Provide the (x, y) coordinate of the cell's center where the given text is located.  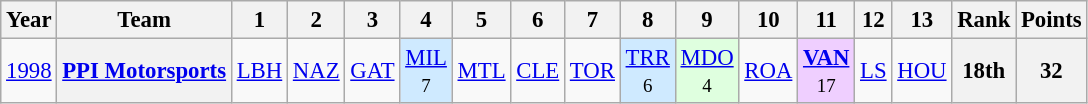
13 (922, 20)
2 (316, 20)
HOU (922, 72)
ROA (768, 72)
VAN17 (826, 72)
18th (984, 72)
GAT (372, 72)
Year (29, 20)
9 (707, 20)
PPI Motorsports (144, 72)
6 (538, 20)
NAZ (316, 72)
Team (144, 20)
1 (259, 20)
8 (648, 20)
11 (826, 20)
5 (482, 20)
MTL (482, 72)
TRR6 (648, 72)
LBH (259, 72)
Points (1052, 20)
4 (426, 20)
32 (1052, 72)
12 (874, 20)
CLE (538, 72)
MIL7 (426, 72)
LS (874, 72)
1998 (29, 72)
10 (768, 20)
7 (593, 20)
MDO4 (707, 72)
3 (372, 20)
Rank (984, 20)
TOR (593, 72)
